Pinpoint the cell where the given text exists, returning its [x, y] midpoint coordinate. 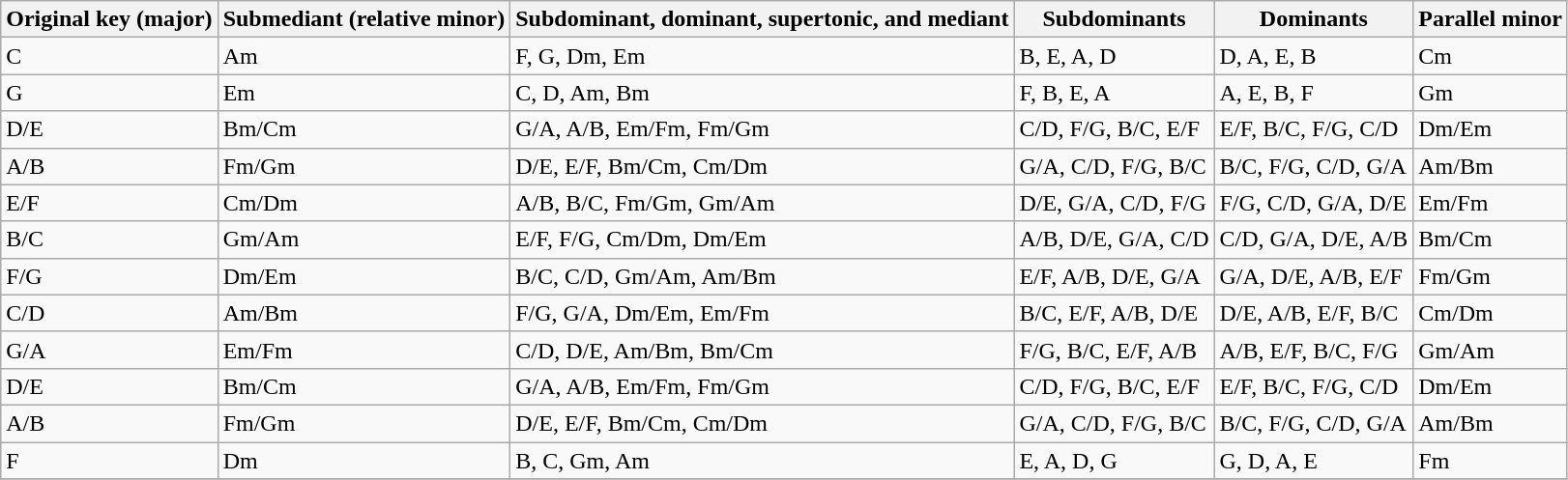
F/G [109, 276]
E/F, F/G, Cm/Dm, Dm/Em [762, 240]
A/B, E/F, B/C, F/G [1314, 350]
E, A, D, G [1114, 461]
Parallel minor [1491, 19]
Subdominant, dominant, supertonic, and mediant [762, 19]
D, A, E, B [1314, 56]
G, D, A, E [1314, 461]
G [109, 93]
Cm [1491, 56]
F/G, B/C, E/F, A/B [1114, 350]
B/C [109, 240]
B/C, E/F, A/B, D/E [1114, 313]
Dominants [1314, 19]
F/G, C/D, G/A, D/E [1314, 203]
A, E, B, F [1314, 93]
F [109, 461]
B, C, Gm, Am [762, 461]
E/F [109, 203]
F/G, G/A, Dm/Em, Em/Fm [762, 313]
B, E, A, D [1114, 56]
G/A, D/E, A/B, E/F [1314, 276]
Submediant (relative minor) [363, 19]
Gm [1491, 93]
C/D, D/E, Am/Bm, Bm/Cm [762, 350]
C, D, Am, Bm [762, 93]
C/D, G/A, D/E, A/B [1314, 240]
Am [363, 56]
C [109, 56]
Subdominants [1114, 19]
A/B, D/E, G/A, C/D [1114, 240]
Fm [1491, 461]
F, G, Dm, Em [762, 56]
F, B, E, A [1114, 93]
G/A [109, 350]
A/B, B/C, Fm/Gm, Gm/Am [762, 203]
D/E, G/A, C/D, F/G [1114, 203]
Em [363, 93]
E/F, A/B, D/E, G/A [1114, 276]
Original key (major) [109, 19]
Dm [363, 461]
B/C, C/D, Gm/Am, Am/Bm [762, 276]
D/E, A/B, E/F, B/C [1314, 313]
C/D [109, 313]
